Identify which cell holds the provided text, then report its (x, y) central coordinate. 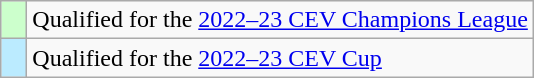
Qualified for the 2022–23 CEV Champions League (280, 20)
Qualified for the 2022–23 CEV Cup (280, 58)
